Extract the (X, Y) coordinate from the center of the cell holding the provided text.  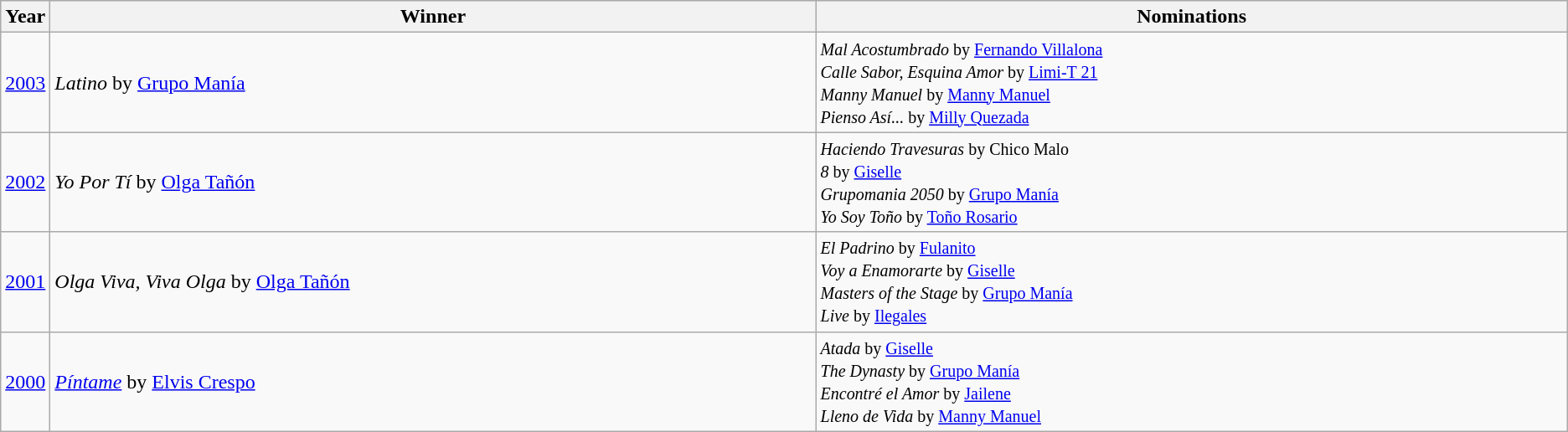
2001 (25, 281)
2000 (25, 382)
Latino by Grupo Manía (433, 82)
2003 (25, 82)
Winner (433, 17)
Haciendo Travesuras by Chico Malo8 by GiselleGrupomania 2050 by Grupo ManíaYo Soy Toño by Toño Rosario (1191, 183)
El Padrino by FulanitoVoy a Enamorarte by GiselleMasters of the Stage by Grupo ManíaLive by Ilegales (1191, 281)
Píntame by Elvis Crespo (433, 382)
Yo Por Tí by Olga Tañón (433, 183)
Mal Acostumbrado by Fernando VillalonaCalle Sabor, Esquina Amor by Limi-T 21Manny Manuel by Manny ManuelPienso Así... by Milly Quezada (1191, 82)
Olga Viva, Viva Olga by Olga Tañón (433, 281)
2002 (25, 183)
Atada by GiselleThe Dynasty by Grupo ManíaEncontré el Amor by JaileneLleno de Vida by Manny Manuel (1191, 382)
Nominations (1191, 17)
Year (25, 17)
